Find where the given text appears and provide that cell's center as [X, Y] coordinate. 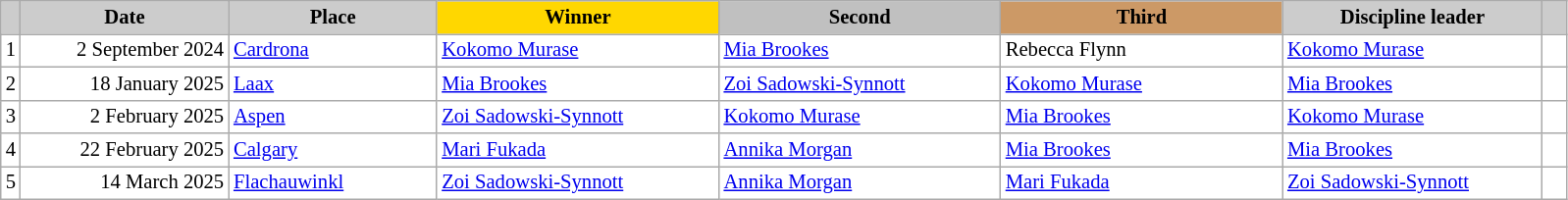
Winner [577, 17]
Laax [333, 83]
5 [11, 182]
Rebecca Flynn [1142, 50]
Second [860, 17]
2 [11, 83]
18 January 2025 [125, 83]
Discipline leader [1413, 17]
Date [125, 17]
Cardrona [333, 50]
3 [11, 117]
Third [1142, 17]
Aspen [333, 117]
14 March 2025 [125, 182]
2 September 2024 [125, 50]
Flachauwinkl [333, 182]
4 [11, 150]
Calgary [333, 150]
Place [333, 17]
22 February 2025 [125, 150]
1 [11, 50]
2 February 2025 [125, 117]
